Pinpoint the cell where the given text exists, returning its (X, Y) midpoint coordinate. 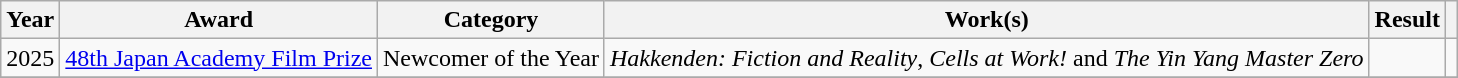
2025 (30, 58)
Category (490, 20)
Work(s) (986, 20)
Year (30, 20)
48th Japan Academy Film Prize (219, 58)
Hakkenden: Fiction and Reality, Cells at Work! and The Yin Yang Master Zero (986, 58)
Newcomer of the Year (490, 58)
Result (1407, 20)
Award (219, 20)
